Find where the given text appears and provide that cell's center as (X, Y) coordinate. 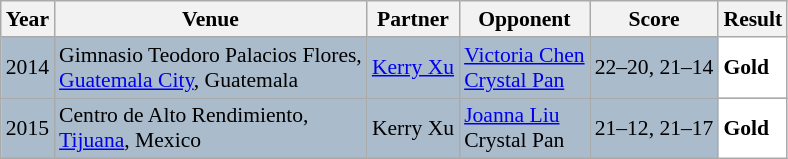
Score (654, 19)
22–20, 21–14 (654, 68)
Victoria Chen Crystal Pan (524, 68)
Gimnasio Teodoro Palacios Flores,Guatemala City, Guatemala (210, 68)
Year (28, 19)
Venue (210, 19)
Joanna Liu Crystal Pan (524, 128)
Result (752, 19)
Partner (413, 19)
Centro de Alto Rendimiento,Tijuana, Mexico (210, 128)
2015 (28, 128)
Opponent (524, 19)
2014 (28, 68)
21–12, 21–17 (654, 128)
